Locate the cell with the specified text and output its [x, y] center coordinate. 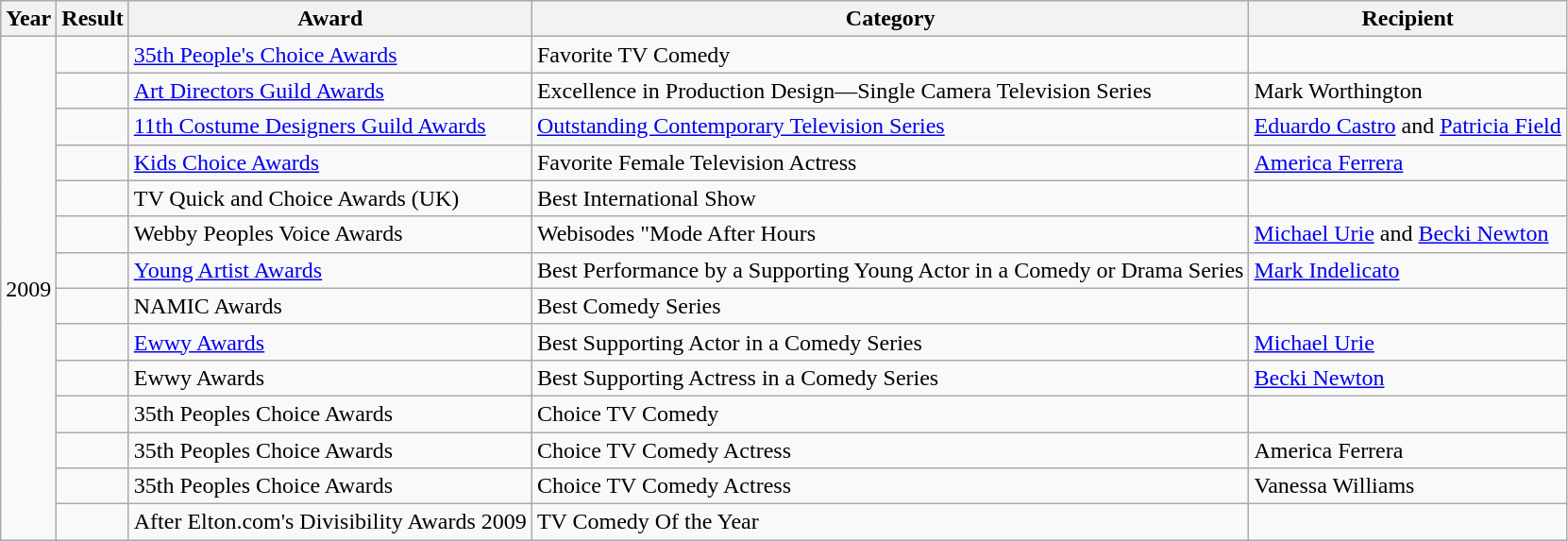
TV Comedy Of the Year [890, 522]
Best International Show [890, 198]
Eduardo Castro and Patricia Field [1408, 127]
2009 [28, 289]
Recipient [1408, 19]
Art Directors Guild Awards [330, 91]
Best Supporting Actress in a Comedy Series [890, 378]
Award [330, 19]
Becki Newton [1408, 378]
Young Artist Awards [330, 270]
Michael Urie and Becki Newton [1408, 234]
Category [890, 19]
Choice TV Comedy [890, 414]
Favorite TV Comedy [890, 55]
Excellence in Production Design—Single Camera Television Series [890, 91]
Year [28, 19]
11th Costume Designers Guild Awards [330, 127]
Outstanding Contemporary Television Series [890, 127]
Best Comedy Series [890, 306]
NAMIC Awards [330, 306]
35th People's Choice Awards [330, 55]
Result [93, 19]
Mark Worthington [1408, 91]
Webby Peoples Voice Awards [330, 234]
Webisodes "Mode After Hours [890, 234]
Best Performance by a Supporting Young Actor in a Comedy or Drama Series [890, 270]
Mark Indelicato [1408, 270]
Michael Urie [1408, 342]
Vanessa Williams [1408, 486]
Favorite Female Television Actress [890, 162]
Kids Choice Awards [330, 162]
After Elton.com's Divisibility Awards 2009 [330, 522]
TV Quick and Choice Awards (UK) [330, 198]
Best Supporting Actor in a Comedy Series [890, 342]
